For the text-containing cell, return its midpoint in (x, y) coordinate format. 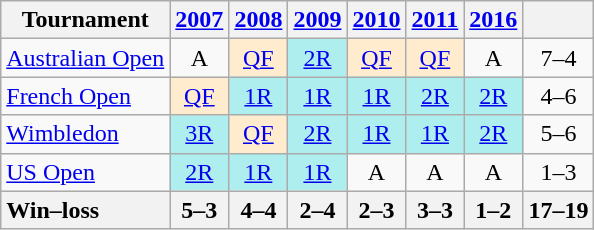
1–2 (494, 210)
3–3 (435, 210)
5–3 (200, 210)
2008 (258, 20)
2011 (435, 20)
Win–loss (86, 210)
US Open (86, 172)
4–6 (558, 96)
Tournament (86, 20)
2007 (200, 20)
3R (200, 134)
2–4 (318, 210)
Australian Open (86, 58)
2016 (494, 20)
1–3 (558, 172)
French Open (86, 96)
7–4 (558, 58)
17–19 (558, 210)
5–6 (558, 134)
4–4 (258, 210)
2010 (376, 20)
2–3 (376, 210)
Wimbledon (86, 134)
2009 (318, 20)
